Determine the (x, y) coordinate at the center of the cell enclosing the given text.  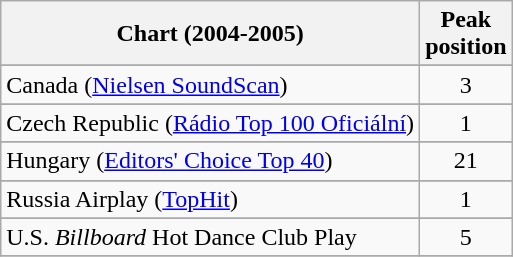
U.S. Billboard Hot Dance Club Play (210, 237)
Peakposition (466, 34)
5 (466, 237)
Hungary (Editors' Choice Top 40) (210, 161)
3 (466, 85)
Russia Airplay (TopHit) (210, 199)
21 (466, 161)
Canada (Nielsen SoundScan) (210, 85)
Czech Republic (Rádio Top 100 Oficiální) (210, 123)
Chart (2004-2005) (210, 34)
